Extract the (x, y) coordinate from the center of the cell holding the provided text.  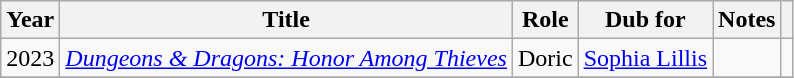
Role (545, 20)
Dub for (645, 20)
Sophia Lillis (645, 58)
Title (286, 20)
Dungeons & Dragons: Honor Among Thieves (286, 58)
Notes (747, 20)
2023 (30, 58)
Year (30, 20)
Doric (545, 58)
